Find where the given text appears and provide that cell's center as [x, y] coordinate. 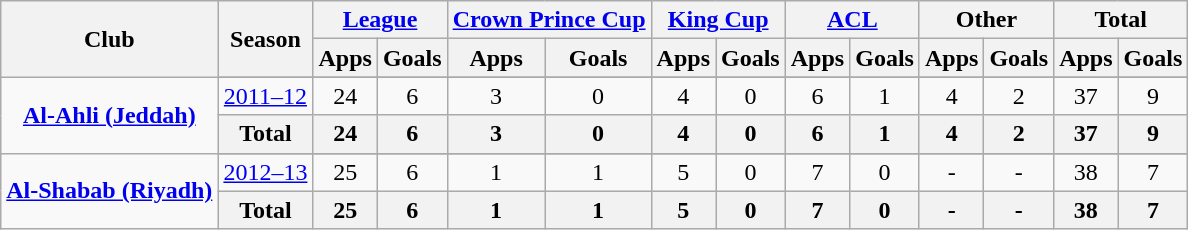
League [380, 20]
King Cup [718, 20]
Club [110, 39]
2012–13 [266, 172]
2011–12 [266, 96]
ACL [852, 20]
Al-Ahli (Jeddah) [110, 115]
Season [266, 39]
Crown Prince Cup [549, 20]
Other [986, 20]
Al-Shabab (Riyadh) [110, 191]
